Find where the given text appears and provide that cell's center as (X, Y) coordinate. 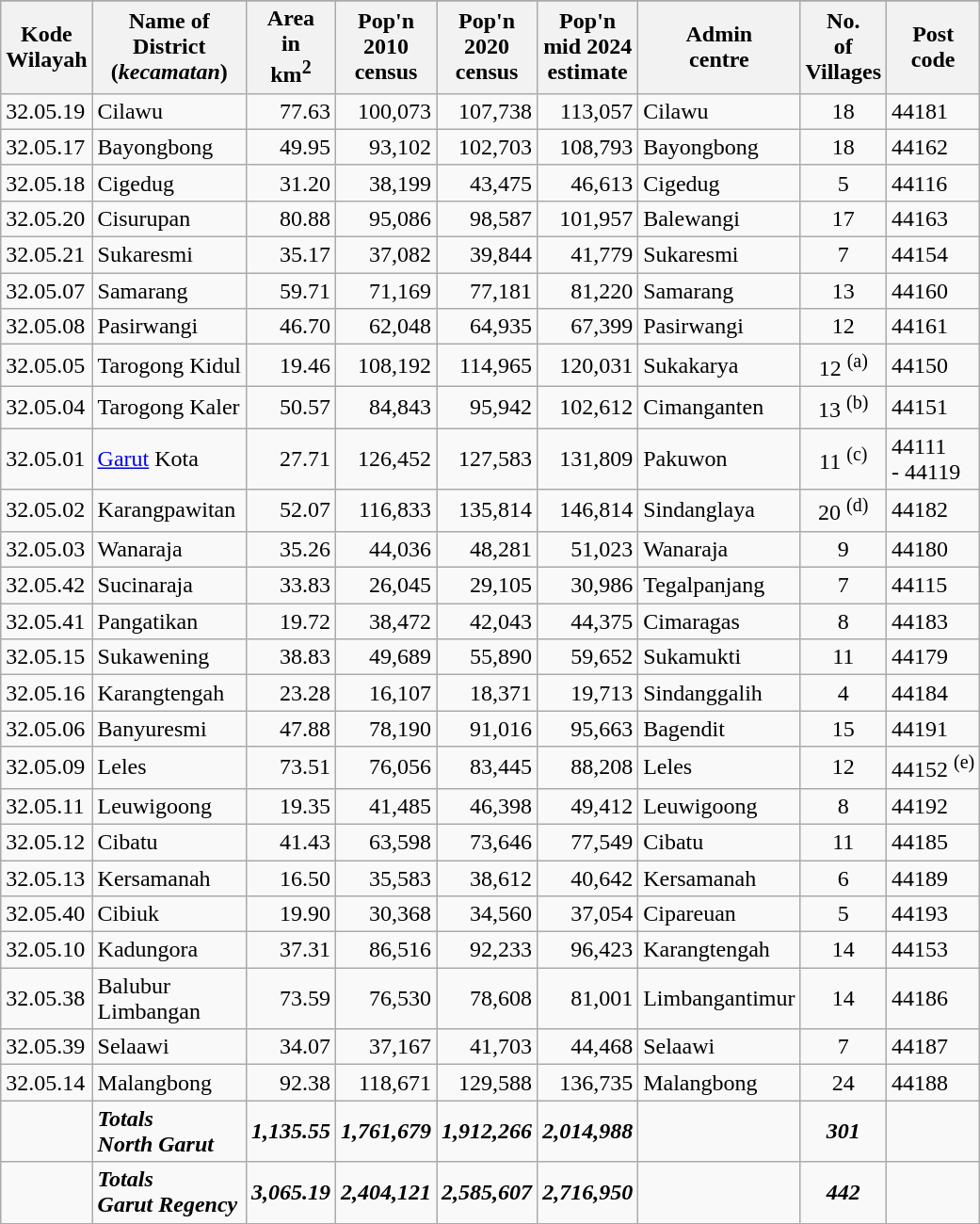
32.05.11 (47, 806)
26,045 (386, 586)
44,036 (386, 549)
44150 (934, 365)
37,054 (587, 914)
114,965 (488, 365)
44180 (934, 549)
Name ofDistrict(kecamatan) (169, 47)
2,716,950 (587, 1192)
33.83 (290, 586)
96,423 (587, 950)
Garut Kota (169, 459)
13 (b) (843, 407)
301 (843, 1132)
Cisurupan (169, 218)
16.50 (290, 878)
32.05.10 (47, 950)
44192 (934, 806)
20 (d) (843, 510)
83,445 (488, 768)
44189 (934, 878)
37,167 (386, 1047)
Tegalpanjang (719, 586)
44154 (934, 255)
35.26 (290, 549)
32.05.14 (47, 1083)
31.20 (290, 183)
95,942 (488, 407)
Totals North Garut (169, 1132)
44183 (934, 621)
47.88 (290, 729)
44,468 (587, 1047)
63,598 (386, 842)
Balewangi (719, 218)
Pop'n 2020census (488, 47)
108,192 (386, 365)
4 (843, 693)
78,608 (488, 998)
113,057 (587, 111)
6 (843, 878)
127,583 (488, 459)
44116 (934, 183)
126,452 (386, 459)
32.05.06 (47, 729)
44153 (934, 950)
44152 (e) (934, 768)
95,086 (386, 218)
44161 (934, 327)
86,516 (386, 950)
129,588 (488, 1083)
29,105 (488, 586)
73.51 (290, 768)
108,793 (587, 147)
30,368 (386, 914)
Sukakarya (719, 365)
81,220 (587, 291)
32.05.17 (47, 147)
Pakuwon (719, 459)
2,404,121 (386, 1192)
2,585,607 (488, 1192)
32.05.12 (47, 842)
Kode Wilayah (47, 47)
27.71 (290, 459)
32.05.08 (47, 327)
Postcode (934, 47)
44193 (934, 914)
Karangpawitan (169, 510)
55,890 (488, 657)
76,056 (386, 768)
18,371 (488, 693)
32.05.16 (47, 693)
37.31 (290, 950)
Sukamukti (719, 657)
32.05.04 (47, 407)
44184 (934, 693)
46,398 (488, 806)
51,023 (587, 549)
62,048 (386, 327)
19,713 (587, 693)
19.90 (290, 914)
32.05.13 (47, 878)
77,549 (587, 842)
88,208 (587, 768)
44182 (934, 510)
46.70 (290, 327)
93,102 (386, 147)
32.05.02 (47, 510)
1,135.55 (290, 1132)
19.72 (290, 621)
78,190 (386, 729)
9 (843, 549)
Sucinaraja (169, 586)
11 (c) (843, 459)
32.05.05 (47, 365)
Sindanglaya (719, 510)
32.05.39 (47, 1047)
135,814 (488, 510)
Sindanggalih (719, 693)
Sukawening (169, 657)
146,814 (587, 510)
73,646 (488, 842)
92,233 (488, 950)
41,779 (587, 255)
37,082 (386, 255)
49,412 (587, 806)
442 (843, 1192)
52.07 (290, 510)
32.05.38 (47, 998)
1,761,679 (386, 1132)
102,612 (587, 407)
77.63 (290, 111)
34.07 (290, 1047)
118,671 (386, 1083)
Limbangantimur (719, 998)
16,107 (386, 693)
59.71 (290, 291)
No.of Villages (843, 47)
Totals Garut Regency (169, 1192)
44179 (934, 657)
38,199 (386, 183)
81,001 (587, 998)
48,281 (488, 549)
91,016 (488, 729)
95,663 (587, 729)
19.46 (290, 365)
120,031 (587, 365)
Tarogong Kidul (169, 365)
Pangatikan (169, 621)
38.83 (290, 657)
Kadungora (169, 950)
41,703 (488, 1047)
44181 (934, 111)
44162 (934, 147)
35.17 (290, 255)
Admincentre (719, 47)
101,957 (587, 218)
136,735 (587, 1083)
Pop'n mid 2024estimate (587, 47)
Balubur Limbangan (169, 998)
44191 (934, 729)
34,560 (488, 914)
30,986 (587, 586)
44188 (934, 1083)
19.35 (290, 806)
44185 (934, 842)
32.05.40 (47, 914)
32.05.03 (47, 549)
116,833 (386, 510)
Cimaragas (719, 621)
71,169 (386, 291)
3,065.19 (290, 1192)
38,472 (386, 621)
43,475 (488, 183)
84,843 (386, 407)
Cimanganten (719, 407)
77,181 (488, 291)
Bagendit (719, 729)
32.05.09 (47, 768)
44163 (934, 218)
44151 (934, 407)
32.05.41 (47, 621)
32.05.18 (47, 183)
41,485 (386, 806)
42,043 (488, 621)
80.88 (290, 218)
12 (a) (843, 365)
24 (843, 1083)
1,912,266 (488, 1132)
44187 (934, 1047)
32.05.20 (47, 218)
23.28 (290, 693)
107,738 (488, 111)
131,809 (587, 459)
39,844 (488, 255)
100,073 (386, 111)
50.57 (290, 407)
Areain km2 (290, 47)
41.43 (290, 842)
67,399 (587, 327)
64,935 (488, 327)
46,613 (587, 183)
44160 (934, 291)
17 (843, 218)
32.05.01 (47, 459)
32.05.19 (47, 111)
44186 (934, 998)
Cipareuan (719, 914)
44,375 (587, 621)
49,689 (386, 657)
76,530 (386, 998)
44111- 44119 (934, 459)
38,612 (488, 878)
40,642 (587, 878)
15 (843, 729)
32.05.42 (47, 586)
2,014,988 (587, 1132)
Cibiuk (169, 914)
102,703 (488, 147)
32.05.07 (47, 291)
92.38 (290, 1083)
32.05.15 (47, 657)
49.95 (290, 147)
Tarogong Kaler (169, 407)
59,652 (587, 657)
73.59 (290, 998)
13 (843, 291)
44115 (934, 586)
Banyuresmi (169, 729)
98,587 (488, 218)
32.05.21 (47, 255)
35,583 (386, 878)
Pop'n 2010census (386, 47)
